Locate the cell with the specified text and output its (X, Y) center coordinate. 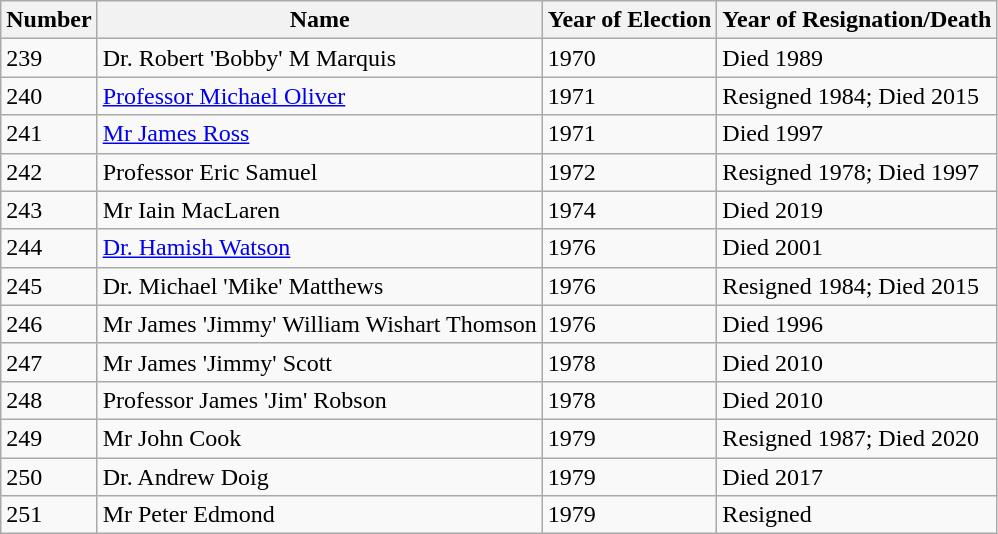
Professor James 'Jim' Robson (320, 400)
239 (49, 58)
247 (49, 362)
249 (49, 438)
Died 1997 (857, 134)
Dr. Robert 'Bobby' M Marquis (320, 58)
245 (49, 286)
Number (49, 20)
1972 (630, 172)
Year of Resignation/Death (857, 20)
Died 1996 (857, 324)
246 (49, 324)
Resigned 1987; Died 2020 (857, 438)
Mr James Ross (320, 134)
Died 1989 (857, 58)
Professor Eric Samuel (320, 172)
242 (49, 172)
Mr John Cook (320, 438)
Mr James 'Jimmy' William Wishart Thomson (320, 324)
Mr Peter Edmond (320, 515)
Professor Michael Oliver (320, 96)
Died 2019 (857, 210)
241 (49, 134)
1970 (630, 58)
Dr. Hamish Watson (320, 248)
Mr James 'Jimmy' Scott (320, 362)
Resigned 1978; Died 1997 (857, 172)
251 (49, 515)
Mr Iain MacLaren (320, 210)
248 (49, 400)
250 (49, 477)
244 (49, 248)
Resigned (857, 515)
240 (49, 96)
Died 2017 (857, 477)
Dr. Andrew Doig (320, 477)
Died 2001 (857, 248)
Dr. Michael 'Mike' Matthews (320, 286)
243 (49, 210)
1974 (630, 210)
Year of Election (630, 20)
Name (320, 20)
